Return [x, y] of the center of cell containing provided text 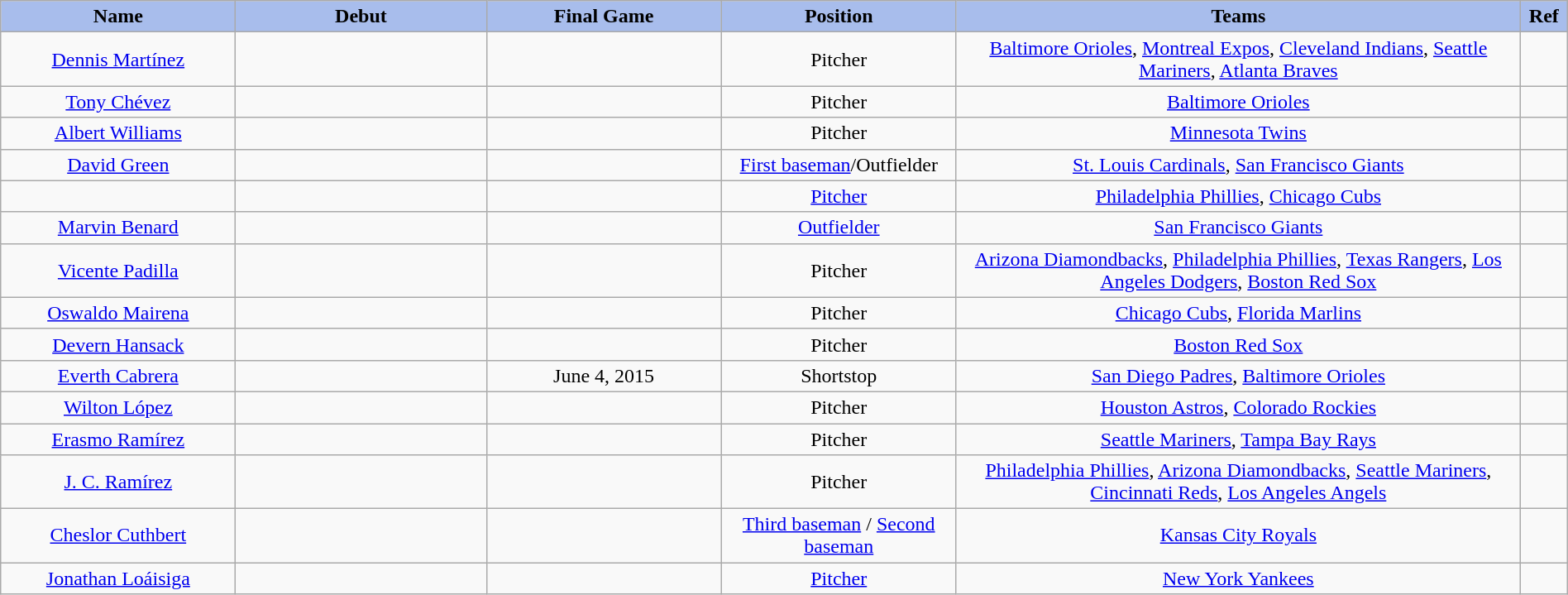
J. C. Ramírez [118, 482]
New York Yankees [1238, 578]
Jonathan Loáisiga [118, 578]
Tony Chévez [118, 102]
Erasmo Ramírez [118, 439]
Seattle Mariners, Tampa Bay Rays [1238, 439]
Final Game [604, 17]
David Green [118, 165]
Third baseman / Second baseman [839, 536]
Debut [361, 17]
Minnesota Twins [1238, 133]
Outfielder [839, 228]
Kansas City Royals [1238, 536]
Ref [1543, 17]
Marvin Benard [118, 228]
Oswaldo Mairena [118, 313]
St. Louis Cardinals, San Francisco Giants [1238, 165]
Wilton López [118, 407]
Dennis Martínez [118, 60]
Teams [1238, 17]
Arizona Diamondbacks, Philadelphia Phillies, Texas Rangers, Los Angeles Dodgers, Boston Red Sox [1238, 270]
Name [118, 17]
Everth Cabrera [118, 376]
Boston Red Sox [1238, 344]
Vicente Padilla [118, 270]
Chicago Cubs, Florida Marlins [1238, 313]
Philadelphia Phillies, Arizona Diamondbacks, Seattle Mariners, Cincinnati Reds, Los Angeles Angels [1238, 482]
Albert Williams [118, 133]
Houston Astros, Colorado Rockies [1238, 407]
Position [839, 17]
First baseman/Outfielder [839, 165]
Baltimore Orioles [1238, 102]
Philadelphia Phillies, Chicago Cubs [1238, 196]
Baltimore Orioles, Montreal Expos, Cleveland Indians, Seattle Mariners, Atlanta Braves [1238, 60]
San Diego Padres, Baltimore Orioles [1238, 376]
June 4, 2015 [604, 376]
Cheslor Cuthbert [118, 536]
San Francisco Giants [1238, 228]
Shortstop [839, 376]
Devern Hansack [118, 344]
